Locate the cell with the specified text and output its [X, Y] center coordinate. 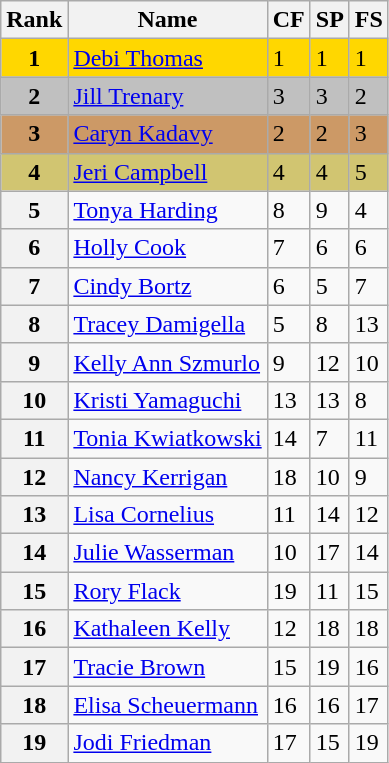
Rory Flack [168, 591]
Elisa Scheuermann [168, 705]
Lisa Cornelius [168, 515]
Cindy Bortz [168, 286]
Tracie Brown [168, 667]
Holly Cook [168, 248]
SP [330, 20]
Rank [34, 20]
Name [168, 20]
Jodi Friedman [168, 743]
Tracey Damigella [168, 324]
Nancy Kerrigan [168, 477]
Tonia Kwiatkowski [168, 438]
Tonya Harding [168, 210]
Caryn Kadavy [168, 134]
Debi Thomas [168, 58]
Kathaleen Kelly [168, 629]
Kristi Yamaguchi [168, 400]
Julie Wasserman [168, 553]
FS [368, 20]
CF [288, 20]
Kelly Ann Szmurlo [168, 362]
Jill Trenary [168, 96]
Jeri Campbell [168, 172]
